Locate the cell with the specified text and output its [X, Y] center coordinate. 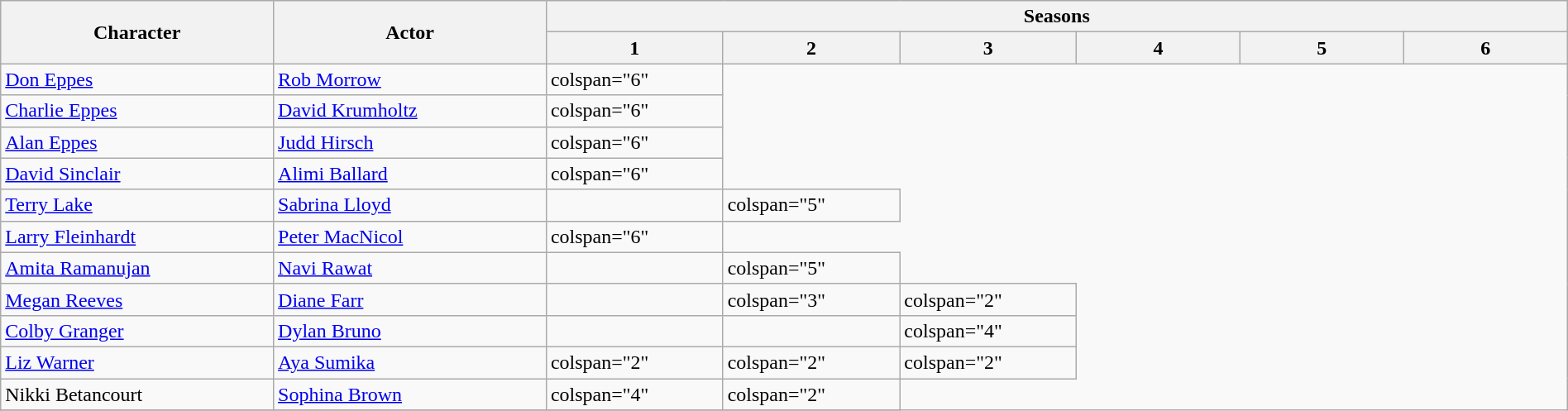
3 [988, 48]
5 [1322, 48]
Larry Fleinhardt [137, 237]
colspan="3" [811, 299]
David Krumholtz [410, 111]
1 [634, 48]
Rob Morrow [410, 79]
Alimi Ballard [410, 174]
Character [137, 32]
Navi Rawat [410, 268]
Amita Ramanujan [137, 268]
Liz Warner [137, 362]
Alan Eppes [137, 142]
4 [1159, 48]
Aya Sumika [410, 362]
2 [811, 48]
David Sinclair [137, 174]
Seasons [1057, 17]
Colby Granger [137, 331]
Actor [410, 32]
Judd Hirsch [410, 142]
Peter MacNicol [410, 237]
Terry Lake [137, 205]
Megan Reeves [137, 299]
Don Eppes [137, 79]
Dylan Bruno [410, 331]
Sophina Brown [410, 394]
Sabrina Lloyd [410, 205]
Nikki Betancourt [137, 394]
Charlie Eppes [137, 111]
6 [1485, 48]
Diane Farr [410, 299]
